From the cell containing the given text, extract its center point as (x, y) coordinate. 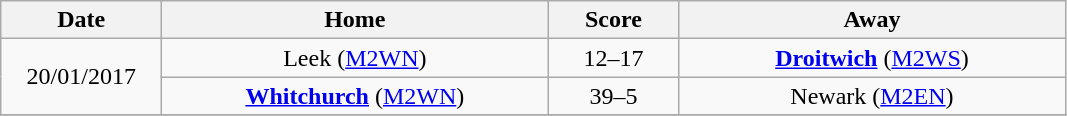
Score (614, 20)
Date (82, 20)
Newark (M2EN) (872, 96)
Home (355, 20)
20/01/2017 (82, 77)
Droitwich (M2WS) (872, 58)
12–17 (614, 58)
Leek (M2WN) (355, 58)
39–5 (614, 96)
Away (872, 20)
Whitchurch (M2WN) (355, 96)
